Search for the cell housing the specified text and yield its [X, Y] center coordinate. 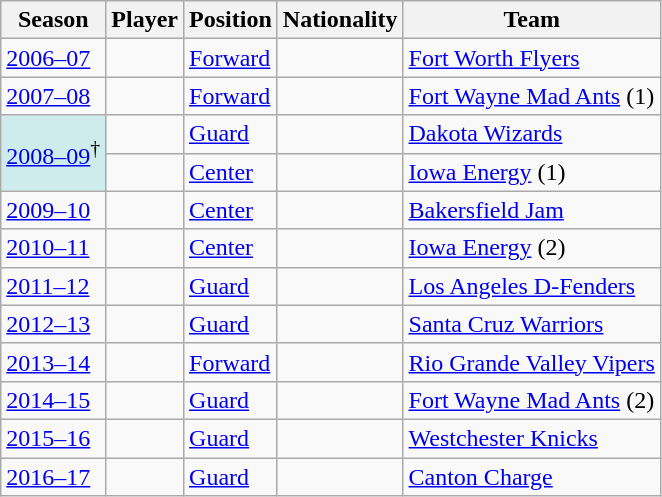
Westchester Knicks [532, 438]
2007–08 [54, 96]
2006–07 [54, 58]
Los Angeles D-Fenders [532, 286]
Fort Wayne Mad Ants (1) [532, 96]
Nationality [340, 20]
2015–16 [54, 438]
Santa Cruz Warriors [532, 324]
2008–09† [54, 153]
Season [54, 20]
Canton Charge [532, 477]
Rio Grande Valley Vipers [532, 362]
Fort Worth Flyers [532, 58]
Iowa Energy (1) [532, 172]
Team [532, 20]
2009–10 [54, 210]
Bakersfield Jam [532, 210]
2013–14 [54, 362]
Fort Wayne Mad Ants (2) [532, 400]
2012–13 [54, 324]
2011–12 [54, 286]
2016–17 [54, 477]
2014–15 [54, 400]
Dakota Wizards [532, 134]
Player [145, 20]
Position [231, 20]
Iowa Energy (2) [532, 248]
2010–11 [54, 248]
